Return the (X, Y) coordinate for the center point of the cell that contains the specified text.  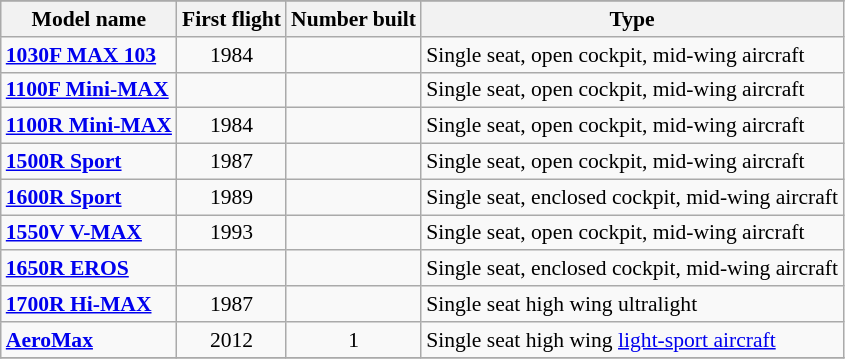
Type (632, 19)
1100F Mini-MAX (89, 90)
1989 (232, 197)
1500R Sport (89, 162)
1600R Sport (89, 197)
1650R EROS (89, 269)
Single seat high wing ultralight (632, 304)
Model name (89, 19)
1993 (232, 233)
1030F MAX 103 (89, 55)
1700R Hi-MAX (89, 304)
Single seat high wing light-sport aircraft (632, 340)
Number built (354, 19)
1550V V-MAX (89, 233)
1100R Mini-MAX (89, 126)
1 (354, 340)
First flight (232, 19)
2012 (232, 340)
AeroMax (89, 340)
